Detect which cell encompasses the target text, then output its [X, Y] center coordinate. 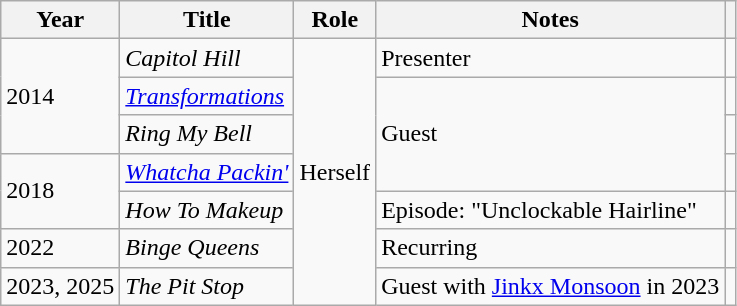
2014 [60, 96]
2022 [60, 248]
How To Makeup [207, 210]
Guest with Jinkx Monsoon in 2023 [550, 286]
Whatcha Packin' [207, 172]
The Pit Stop [207, 286]
Capitol Hill [207, 58]
Role [335, 20]
Notes [550, 20]
Herself [335, 172]
Title [207, 20]
Guest [550, 134]
2023, 2025 [60, 286]
Presenter [550, 58]
Ring My Bell [207, 134]
Episode: "Unclockable Hairline" [550, 210]
Transformations [207, 96]
Binge Queens [207, 248]
Recurring [550, 248]
Year [60, 20]
2018 [60, 191]
